Extract the [X, Y] coordinate from the center of the cell holding the provided text.  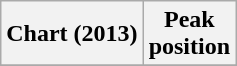
Peakposition [189, 34]
Chart (2013) [72, 34]
